Return the (x, y) coordinate for the center point of the cell that contains the specified text.  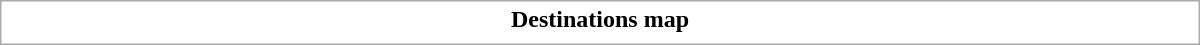
Destinations map (600, 19)
